Provide the [x, y] coordinate of the cell's center where the given text is located.  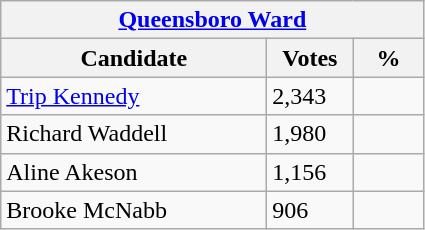
Queensboro Ward [212, 20]
% [388, 58]
1,156 [310, 172]
1,980 [310, 134]
Richard Waddell [134, 134]
Trip Kennedy [134, 96]
906 [310, 210]
Aline Akeson [134, 172]
Brooke McNabb [134, 210]
Candidate [134, 58]
Votes [310, 58]
2,343 [310, 96]
